From the cell containing the given text, extract its center point as (x, y) coordinate. 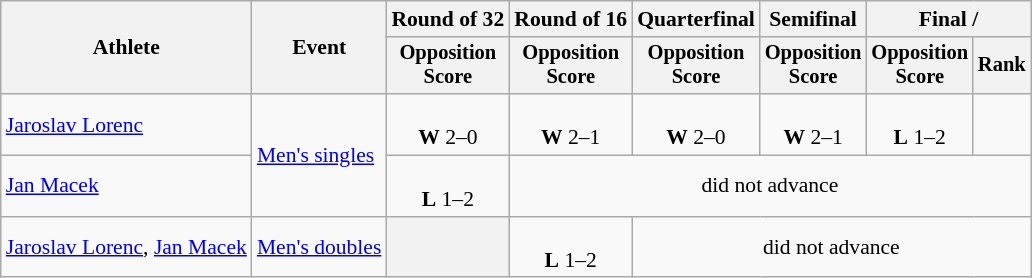
Men's singles (320, 155)
Final / (948, 19)
Event (320, 48)
Round of 16 (570, 19)
Round of 32 (448, 19)
Jaroslav Lorenc, Jan Macek (126, 248)
Jaroslav Lorenc (126, 124)
Athlete (126, 48)
Semifinal (814, 19)
Quarterfinal (696, 19)
Rank (1002, 66)
Men's doubles (320, 248)
Jan Macek (126, 186)
